Scan for the cell matching the given text and deliver its [x, y] coordinate at center. 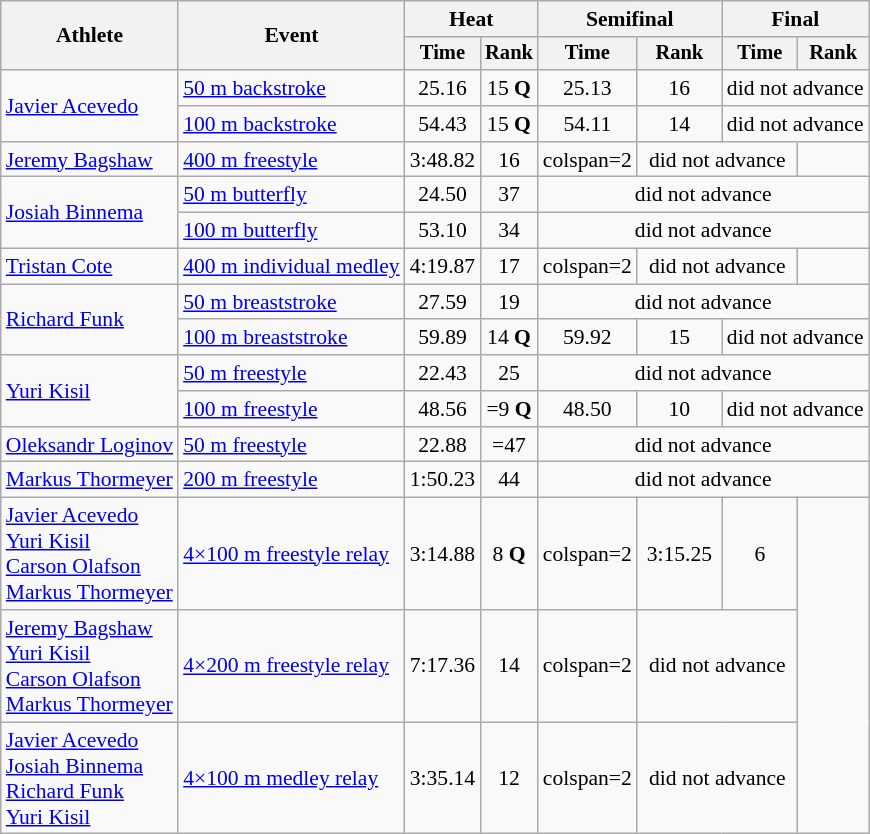
19 [509, 302]
48.50 [588, 409]
27.59 [442, 302]
37 [509, 195]
50 m breaststroke [292, 302]
100 m freestyle [292, 409]
Javier AcevedoJosiah BinnemaRichard FunkYuri Kisil [90, 778]
100 m breaststroke [292, 338]
25.13 [588, 88]
6 [760, 554]
3:35.14 [442, 778]
Event [292, 36]
22.43 [442, 373]
Josiah Binnema [90, 212]
8 Q [509, 554]
Jeremy Bagshaw [90, 160]
59.89 [442, 338]
50 m butterfly [292, 195]
400 m freestyle [292, 160]
Javier Acevedo [90, 106]
53.10 [442, 231]
24.50 [442, 195]
54.43 [442, 124]
Jeremy BagshawYuri KisilCarson OlafsonMarkus Thormeyer [90, 666]
Athlete [90, 36]
Oleksandr Loginov [90, 445]
3:14.88 [442, 554]
3:48.82 [442, 160]
4×100 m freestyle relay [292, 554]
Semifinal [630, 19]
22.88 [442, 445]
25 [509, 373]
Markus Thormeyer [90, 480]
12 [509, 778]
Javier AcevedoYuri KisilCarson OlafsonMarkus Thormeyer [90, 554]
Tristan Cote [90, 267]
14 Q [509, 338]
34 [509, 231]
=9 Q [509, 409]
48.56 [442, 409]
Final [796, 19]
59.92 [588, 338]
25.16 [442, 88]
=47 [509, 445]
4×200 m freestyle relay [292, 666]
200 m freestyle [292, 480]
100 m butterfly [292, 231]
50 m backstroke [292, 88]
4:19.87 [442, 267]
17 [509, 267]
Heat [472, 19]
10 [680, 409]
54.11 [588, 124]
44 [509, 480]
100 m backstroke [292, 124]
15 [680, 338]
Yuri Kisil [90, 390]
4×100 m medley relay [292, 778]
400 m individual medley [292, 267]
1:50.23 [442, 480]
3:15.25 [680, 554]
7:17.36 [442, 666]
Richard Funk [90, 320]
